Detect which cell encompasses the target text, then output its (X, Y) center coordinate. 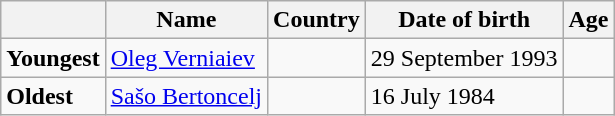
Age (588, 20)
29 September 1993 (464, 58)
Oldest (53, 96)
Name (186, 20)
16 July 1984 (464, 96)
Youngest (53, 58)
Oleg Verniaiev (186, 58)
Country (317, 20)
Date of birth (464, 20)
Sašo Bertoncelj (186, 96)
